Identify which cell holds the provided text, then report its [X, Y] central coordinate. 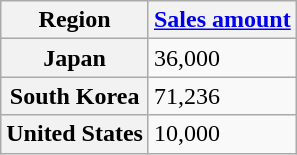
10,000 [222, 134]
South Korea [75, 96]
Region [75, 20]
Sales amount [222, 20]
71,236 [222, 96]
United States [75, 134]
36,000 [222, 58]
Japan [75, 58]
